From the cell containing the given text, extract its center point as [X, Y] coordinate. 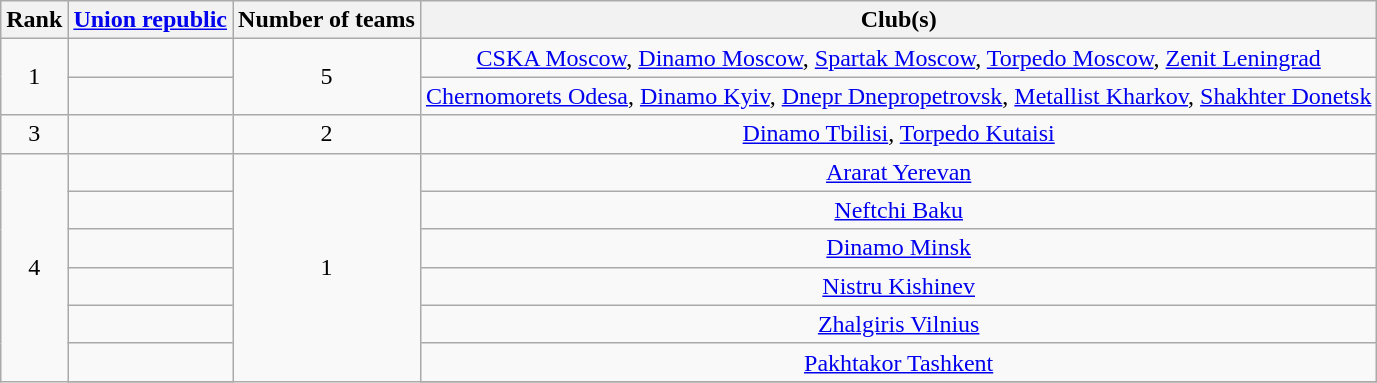
Number of teams [327, 20]
Chernomorets Odesa, Dinamo Kyiv, Dnepr Dnepropetrovsk, Metallist Kharkov, Shakhter Donetsk [898, 96]
5 [327, 77]
2 [327, 134]
Club(s) [898, 20]
Rank [34, 20]
Union republic [150, 20]
Dinamo Tbilisi, Torpedo Kutaisi [898, 134]
CSKA Moscow, Dinamo Moscow, Spartak Moscow, Torpedo Moscow, Zenit Leningrad [898, 58]
Nistru Kishinev [898, 286]
Neftchi Baku [898, 210]
Dinamo Minsk [898, 248]
Pakhtakor Tashkent [898, 362]
Zhalgiris Vilnius [898, 324]
3 [34, 134]
Ararat Yerevan [898, 172]
4 [34, 267]
